Return [x, y] of the center of cell containing provided text 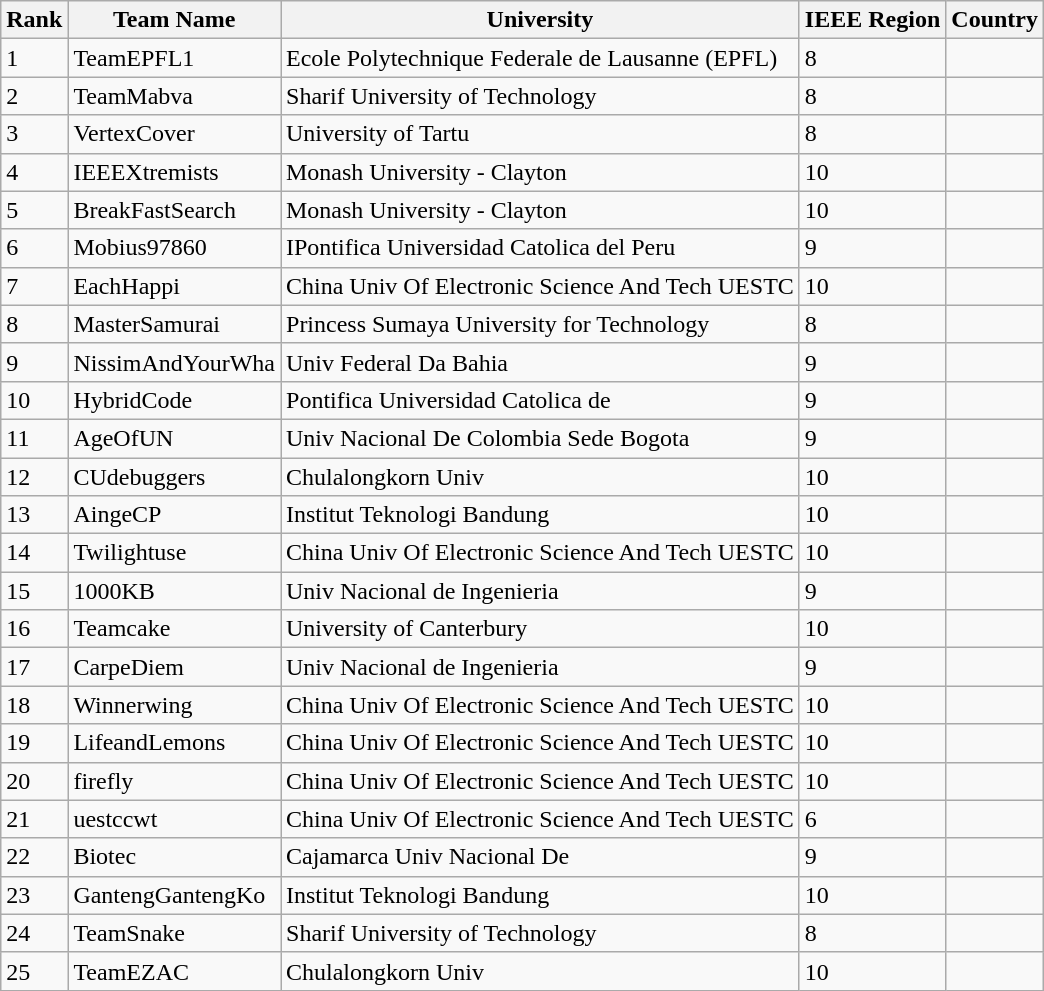
AgeOfUN [174, 438]
TeamMabva [174, 96]
TeamSnake [174, 933]
NissimAndYourWha [174, 362]
Teamcake [174, 629]
Twilightuse [174, 553]
IEEEXtremists [174, 172]
3 [34, 134]
25 [34, 971]
Pontifica Universidad Catolica de [540, 400]
University of Tartu [540, 134]
EachHappi [174, 286]
23 [34, 895]
Cajamarca Univ Nacional De [540, 857]
CarpeDiem [174, 667]
University of Canterbury [540, 629]
VertexCover [174, 134]
MasterSamurai [174, 324]
15 [34, 591]
Rank [34, 20]
19 [34, 743]
Winnerwing [174, 705]
uestccwt [174, 819]
2 [34, 96]
LifeandLemons [174, 743]
BreakFastSearch [174, 210]
13 [34, 515]
20 [34, 781]
17 [34, 667]
14 [34, 553]
12 [34, 477]
21 [34, 819]
5 [34, 210]
IPontifica Universidad Catolica del Peru [540, 248]
1 [34, 58]
GantengGantengKo [174, 895]
HybridCode [174, 400]
firefly [174, 781]
Team Name [174, 20]
TeamEZAC [174, 971]
22 [34, 857]
16 [34, 629]
Mobius97860 [174, 248]
24 [34, 933]
Univ Federal Da Bahia [540, 362]
CUdebuggers [174, 477]
IEEE Region [872, 20]
1000KB [174, 591]
Ecole Polytechnique Federale de Lausanne (EPFL) [540, 58]
Princess Sumaya University for Technology [540, 324]
7 [34, 286]
Country [995, 20]
AingeCP [174, 515]
University [540, 20]
Univ Nacional De Colombia Sede Bogota [540, 438]
11 [34, 438]
18 [34, 705]
Biotec [174, 857]
TeamEPFL1 [174, 58]
4 [34, 172]
